Pinpoint the cell where the given text exists, returning its (X, Y) midpoint coordinate. 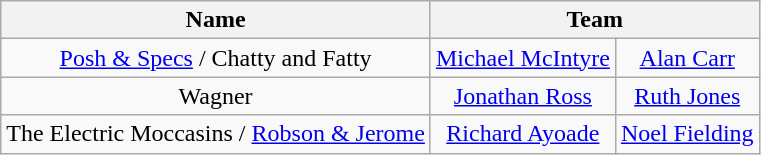
Michael McIntyre (522, 58)
Team (594, 20)
Jonathan Ross (522, 96)
Richard Ayoade (522, 134)
The Electric Moccasins / Robson & Jerome (216, 134)
Alan Carr (687, 58)
Noel Fielding (687, 134)
Wagner (216, 96)
Ruth Jones (687, 96)
Name (216, 20)
Posh & Specs / Chatty and Fatty (216, 58)
